Scan for the cell matching the given text and deliver its [X, Y] coordinate at center. 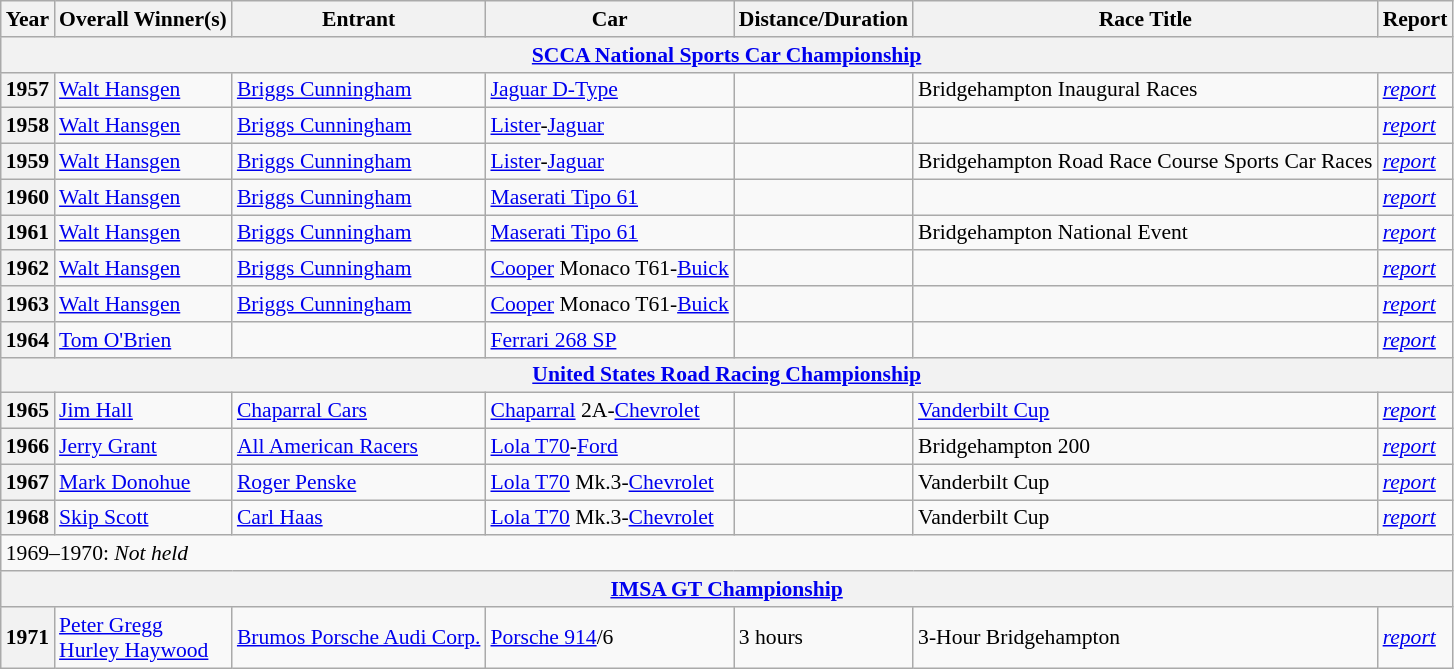
IMSA GT Championship [727, 589]
Jerry Grant [143, 447]
Brumos Porsche Audi Corp. [359, 638]
Jim Hall [143, 411]
Jaguar D-Type [609, 90]
Tom O'Brien [143, 340]
1964 [28, 340]
3 hours [824, 638]
1957 [28, 90]
1958 [28, 126]
Skip Scott [143, 518]
Chaparral Cars [359, 411]
All American Racers [359, 447]
Peter Gregg Hurley Haywood [143, 638]
Roger Penske [359, 482]
Bridgehampton Inaugural Races [1146, 90]
Report [1416, 19]
Distance/Duration [824, 19]
1968 [28, 518]
1960 [28, 197]
Entrant [359, 19]
Race Title [1146, 19]
Bridgehampton Road Race Course Sports Car Races [1146, 162]
Car [609, 19]
1967 [28, 482]
Chaparral 2A-Chevrolet [609, 411]
1966 [28, 447]
1959 [28, 162]
1965 [28, 411]
1961 [28, 233]
1963 [28, 304]
1962 [28, 269]
Carl Haas [359, 518]
1969–1970: Not held [727, 554]
Porsche 914/6 [609, 638]
1971 [28, 638]
Ferrari 268 SP [609, 340]
Mark Donohue [143, 482]
3-Hour Bridgehampton [1146, 638]
Year [28, 19]
Bridgehampton 200 [1146, 447]
Overall Winner(s) [143, 19]
Lola T70-Ford [609, 447]
Bridgehampton National Event [1146, 233]
United States Road Racing Championship [727, 375]
SCCA National Sports Car Championship [727, 55]
